Find where the given text appears and provide that cell's center as (x, y) coordinate. 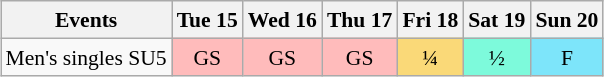
Events (86, 20)
Men's singles SU5 (86, 56)
Sun 20 (566, 20)
¼ (430, 56)
Wed 16 (282, 20)
½ (496, 56)
F (566, 56)
Tue 15 (208, 20)
Thu 17 (360, 20)
Sat 19 (496, 20)
Fri 18 (430, 20)
